Return (X, Y) of the center of cell containing provided text 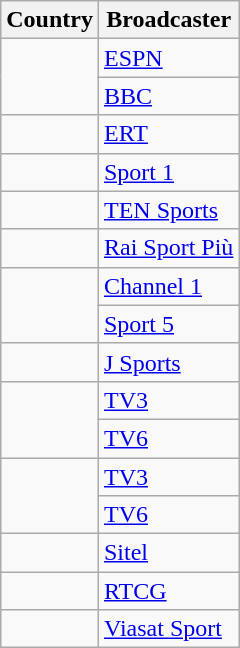
Viasat Sport (168, 629)
Sport 5 (168, 324)
Channel 1 (168, 286)
Country (50, 20)
Sport 1 (168, 172)
RTCG (168, 591)
Rai Sport Più (168, 248)
ESPN (168, 58)
ERT (168, 134)
Sitel (168, 553)
TEN Sports (168, 210)
J Sports (168, 362)
Broadcaster (168, 20)
BBC (168, 96)
